Output the [x, y] coordinate of the center of the cell containing the given text.  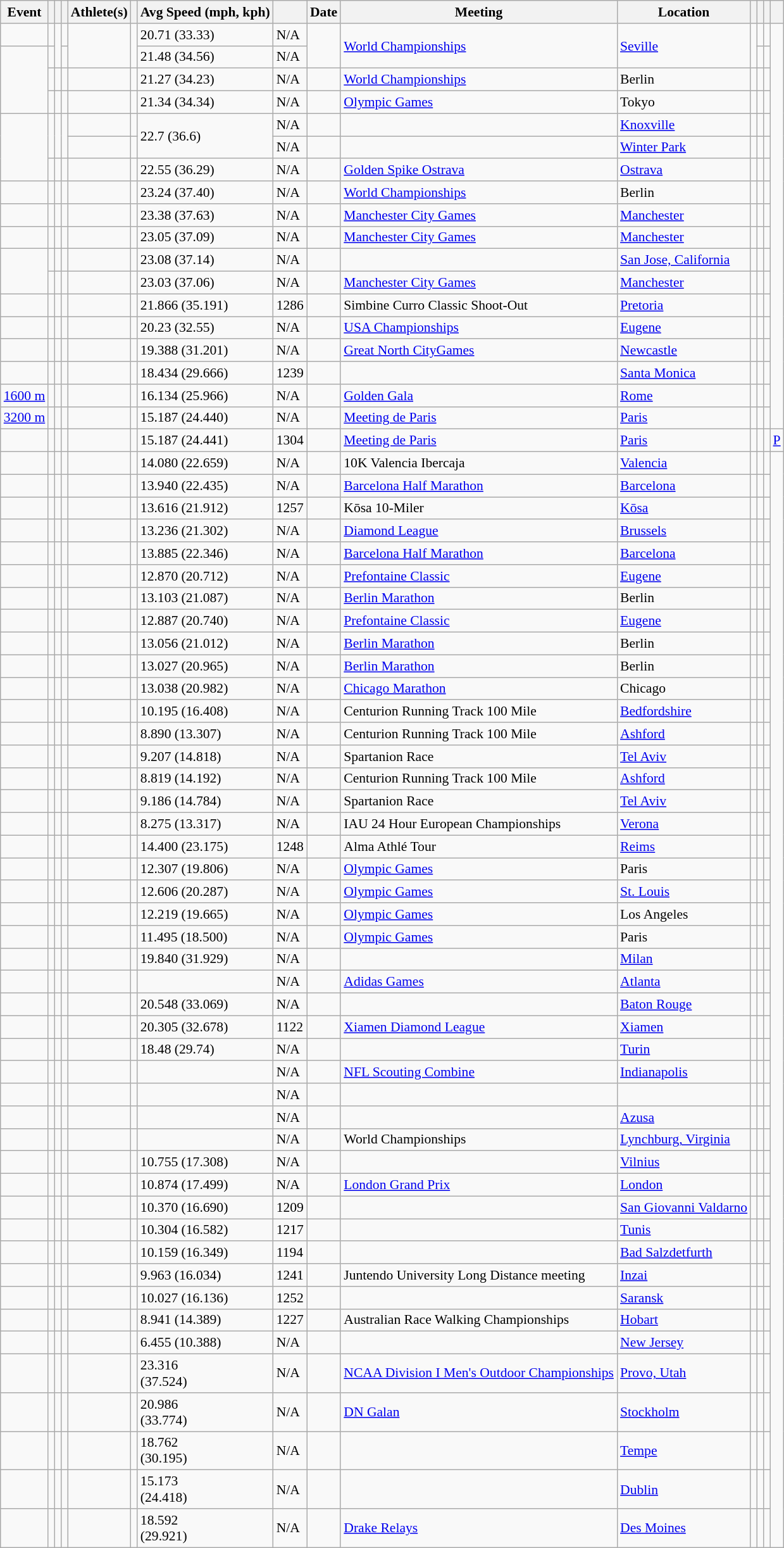
6.455 (10.388) [205, 1343]
1217 [290, 1230]
1600 m [24, 396]
Date [324, 12]
Turin [683, 1050]
20.548 (33.069) [205, 1005]
Verona [683, 824]
Alma Athlé Tour [478, 846]
Kōsa [683, 508]
Simbine Curro Classic Shoot-Out [478, 305]
13.940 (22.435) [205, 486]
13.056 (21.012) [205, 644]
DN Galan [478, 1412]
21.27 (34.23) [205, 80]
10.159 (16.349) [205, 1253]
Tunis [683, 1230]
18.762(30.195) [205, 1451]
1252 [290, 1298]
10.755 (17.308) [205, 1162]
3200 m [24, 418]
21.34 (34.34) [205, 103]
Baton Rouge [683, 1005]
Des Moines [683, 1528]
Juntendo University Long Distance meeting [478, 1275]
Diamond League [478, 531]
NCAA Division I Men's Outdoor Championships [478, 1374]
Los Angeles [683, 914]
Knoxville [683, 125]
Tokyo [683, 103]
23.08 (37.14) [205, 260]
20.986(33.774) [205, 1412]
8.275 (13.317) [205, 824]
Santa Monica [683, 373]
IAU 24 Hour European Championships [478, 824]
Xiamen [683, 1027]
13.038 (20.982) [205, 689]
12.870 (20.712) [205, 576]
13.236 (21.302) [205, 531]
Rome [683, 396]
Event [24, 12]
Seville [683, 46]
16.134 (25.966) [205, 396]
15.173(24.418) [205, 1489]
9.207 (14.818) [205, 757]
9.963 (16.034) [205, 1275]
13.027 (20.965) [205, 666]
Drake Relays [478, 1528]
Adidas Games [478, 982]
Golden Gala [478, 396]
Australian Race Walking Championships [478, 1320]
Stockholm [683, 1412]
8.890 (13.307) [205, 734]
1122 [290, 1027]
8.819 (14.192) [205, 779]
P [777, 441]
Newcastle [683, 351]
12.887 (20.740) [205, 621]
Bedfordshire [683, 712]
Chicago Marathon [478, 689]
1248 [290, 846]
22.7 (36.6) [205, 135]
USA Championships [478, 328]
8.941 (14.389) [205, 1320]
21.48 (34.56) [205, 57]
1239 [290, 373]
Pretoria [683, 305]
20.23 (32.55) [205, 328]
1194 [290, 1253]
12.606 (20.287) [205, 892]
Kōsa 10-Miler [478, 508]
9.186 (14.784) [205, 802]
23.24 (37.40) [205, 192]
1257 [290, 508]
21.866 (35.191) [205, 305]
NFL Scouting Combine [478, 1073]
19.840 (31.929) [205, 959]
San Giovanni Valdarno [683, 1207]
Location [683, 12]
1304 [290, 441]
20.305 (32.678) [205, 1027]
Vilnius [683, 1162]
1227 [290, 1320]
1286 [290, 305]
Saransk [683, 1298]
18.48 (29.74) [205, 1050]
Chicago [683, 689]
18.434 (29.666) [205, 373]
Atlanta [683, 982]
13.885 (22.346) [205, 553]
23.316(37.524) [205, 1374]
1241 [290, 1275]
San Jose, California [683, 260]
12.219 (19.665) [205, 914]
10.370 (16.690) [205, 1207]
London [683, 1185]
Provo, Utah [683, 1374]
Brussels [683, 531]
Xiamen Diamond League [478, 1027]
1209 [290, 1207]
Tempe [683, 1451]
Reims [683, 846]
13.616 (21.912) [205, 508]
Lynchburg, Virginia [683, 1140]
15.187 (24.441) [205, 441]
19.388 (31.201) [205, 351]
10.304 (16.582) [205, 1230]
London Grand Prix [478, 1185]
20.71 (33.33) [205, 35]
Meeting [478, 12]
Athlete(s) [99, 12]
Great North CityGames [478, 351]
Valencia [683, 463]
14.400 (23.175) [205, 846]
13.103 (21.087) [205, 598]
Winter Park [683, 148]
Inzai [683, 1275]
14.080 (22.659) [205, 463]
Dublin [683, 1489]
Azusa [683, 1117]
Hobart [683, 1320]
12.307 (19.806) [205, 869]
23.03 (37.06) [205, 283]
23.38 (37.63) [205, 215]
St. Louis [683, 892]
15.187 (24.440) [205, 418]
18.592(29.921) [205, 1528]
10.195 (16.408) [205, 712]
Avg Speed (mph, kph) [205, 12]
22.55 (36.29) [205, 170]
Indianapolis [683, 1073]
10K Valencia Ibercaja [478, 463]
10.874 (17.499) [205, 1185]
New Jersey [683, 1343]
Golden Spike Ostrava [478, 170]
11.495 (18.500) [205, 937]
Ostrava [683, 170]
10.027 (16.136) [205, 1298]
Milan [683, 959]
23.05 (37.09) [205, 237]
Bad Salzdetfurth [683, 1253]
